Output the (X, Y) coordinate of the center of the cell containing the given text.  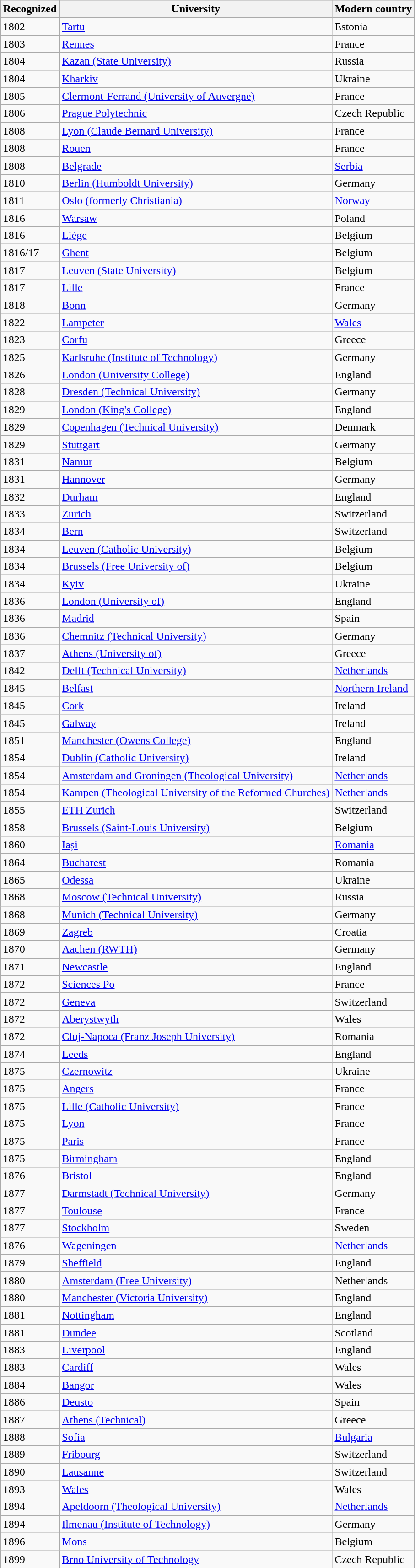
1858 (30, 828)
Rouen (196, 148)
Namur (196, 462)
1870 (30, 949)
Aachen (RWTH) (196, 949)
Galway (196, 723)
Geneva (196, 1002)
University (196, 9)
Athens (Technical) (196, 1420)
Leuven (State University) (196, 270)
Croatia (373, 932)
1803 (30, 44)
Warsaw (196, 218)
London (King's College) (196, 410)
1826 (30, 375)
ETH Zurich (196, 810)
1833 (30, 514)
Bonn (196, 305)
Kazan (State University) (196, 61)
Oslo (formerly Christiania) (196, 200)
1884 (30, 1385)
Birmingham (196, 1158)
1860 (30, 845)
Iași (196, 845)
Lyon (196, 1124)
1879 (30, 1263)
Amsterdam and Groningen (Theological University) (196, 776)
Sofia (196, 1437)
Ilmenau (Institute of Technology) (196, 1524)
1890 (30, 1472)
Athens (University of) (196, 653)
Kampen (Theological University of the Reformed Churches) (196, 793)
Kyiv (196, 584)
Liège (196, 236)
Amsterdam (Free University) (196, 1280)
1871 (30, 967)
Leeds (196, 1054)
Bern (196, 532)
Copenhagen (Technical University) (196, 427)
Kharkiv (196, 79)
Brno University of Technology (196, 1559)
Corfu (196, 340)
Denmark (373, 427)
1816/17 (30, 253)
Zagreb (196, 932)
Ghent (196, 253)
Dundee (196, 1333)
1896 (30, 1541)
Wageningen (196, 1245)
1837 (30, 653)
1805 (30, 96)
1855 (30, 810)
Modern country (373, 9)
Manchester (Victoria University) (196, 1298)
Cluj-Napoca (Franz Joseph University) (196, 1036)
Paris (196, 1141)
1818 (30, 305)
Cork (196, 706)
Bucharest (196, 862)
Durham (196, 496)
Dublin (Catholic University) (196, 758)
Belfast (196, 688)
1864 (30, 862)
Hannover (196, 479)
Mons (196, 1541)
Belgrade (196, 166)
Fribourg (196, 1455)
Angers (196, 1089)
1899 (30, 1559)
1851 (30, 740)
1823 (30, 340)
Munich (Technical University) (196, 915)
1810 (30, 183)
Sweden (373, 1228)
Cardiff (196, 1368)
1842 (30, 671)
Scotland (373, 1333)
1888 (30, 1437)
Berlin (Humboldt University) (196, 183)
1822 (30, 323)
Estonia (373, 27)
Lampeter (196, 323)
Karlsruhe (Institute of Technology) (196, 357)
Lille (Catholic University) (196, 1106)
Rennes (196, 44)
Zurich (196, 514)
Aberystwyth (196, 1019)
Moscow (Technical University) (196, 897)
Stuttgart (196, 444)
Bangor (196, 1385)
Apeldoorn (Theological University) (196, 1507)
1869 (30, 932)
Lyon (Claude Bernard University) (196, 131)
1886 (30, 1402)
Northern Ireland (373, 688)
Bulgaria (373, 1437)
1832 (30, 496)
Czernowitz (196, 1072)
1893 (30, 1489)
Madrid (196, 619)
Brussels (Saint-Louis University) (196, 828)
Nottingham (196, 1315)
Liverpool (196, 1350)
Dresden (Technical University) (196, 392)
Prague Polytechnic (196, 113)
Recognized (30, 9)
1806 (30, 113)
1874 (30, 1054)
Manchester (Owens College) (196, 740)
Stockholm (196, 1228)
1887 (30, 1420)
Leuven (Catholic University) (196, 549)
Brussels (Free University of) (196, 566)
1865 (30, 880)
1802 (30, 27)
Chemnitz (Technical University) (196, 636)
1811 (30, 200)
Tartu (196, 27)
Poland (373, 218)
1828 (30, 392)
London (University College) (196, 375)
Odessa (196, 880)
Sheffield (196, 1263)
Bristol (196, 1176)
Darmstadt (Technical University) (196, 1193)
Clermont-Ferrand (University of Auvergne) (196, 96)
Norway (373, 200)
London (University of) (196, 601)
Serbia (373, 166)
Lille (196, 288)
1889 (30, 1455)
Sciences Po (196, 984)
Toulouse (196, 1211)
1825 (30, 357)
Delft (Technical University) (196, 671)
Lausanne (196, 1472)
Deusto (196, 1402)
Newcastle (196, 967)
